For the text-containing cell, return its midpoint in [x, y] coordinate format. 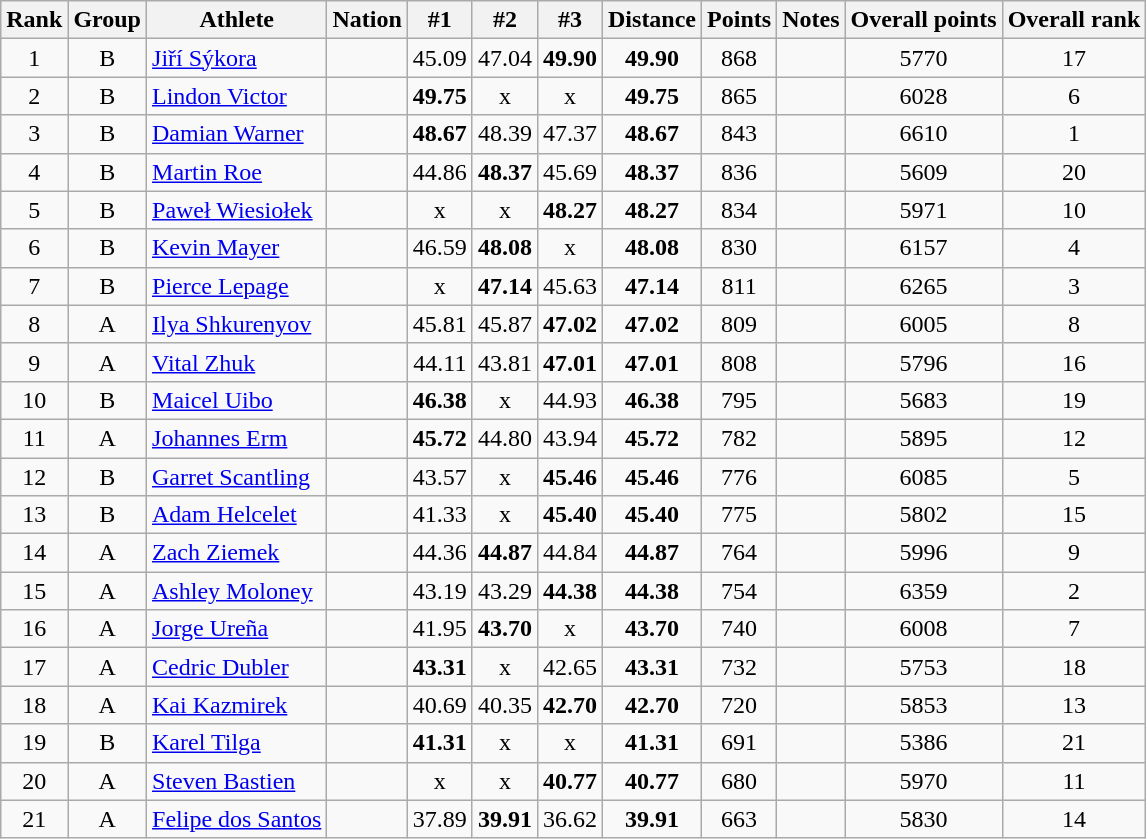
45.63 [570, 286]
Pierce Lepage [237, 286]
775 [740, 515]
Damian Warner [237, 134]
6359 [924, 591]
44.80 [504, 438]
5753 [924, 667]
43.29 [504, 591]
41.33 [440, 515]
843 [740, 134]
37.89 [440, 819]
40.69 [440, 705]
36.62 [570, 819]
5830 [924, 819]
44.93 [570, 400]
45.09 [440, 58]
5770 [924, 58]
776 [740, 477]
47.04 [504, 58]
764 [740, 553]
Johannes Erm [237, 438]
#2 [504, 20]
42.65 [570, 667]
5853 [924, 705]
740 [740, 629]
808 [740, 362]
44.86 [440, 172]
Ashley Moloney [237, 591]
43.94 [570, 438]
680 [740, 781]
691 [740, 743]
Maicel Uibo [237, 400]
#1 [440, 20]
834 [740, 210]
6610 [924, 134]
45.69 [570, 172]
754 [740, 591]
6028 [924, 96]
47.37 [570, 134]
Lindon Victor [237, 96]
5996 [924, 553]
5796 [924, 362]
Adam Helcelet [237, 515]
Overall rank [1074, 20]
46.59 [440, 248]
43.57 [440, 477]
865 [740, 96]
809 [740, 324]
Karel Tilga [237, 743]
868 [740, 58]
6005 [924, 324]
Points [740, 20]
Kevin Mayer [237, 248]
6157 [924, 248]
5609 [924, 172]
Athlete [237, 20]
Felipe dos Santos [237, 819]
Rank [34, 20]
43.81 [504, 362]
732 [740, 667]
44.36 [440, 553]
Zach Ziemek [237, 553]
Ilya Shkurenyov [237, 324]
Martin Roe [237, 172]
Distance [652, 20]
Kai Kazmirek [237, 705]
Notes [811, 20]
Garret Scantling [237, 477]
Cedric Dubler [237, 667]
48.39 [504, 134]
6265 [924, 286]
720 [740, 705]
45.87 [504, 324]
795 [740, 400]
Nation [367, 20]
5386 [924, 743]
782 [740, 438]
5970 [924, 781]
Steven Bastien [237, 781]
5802 [924, 515]
5971 [924, 210]
40.35 [504, 705]
Vital Zhuk [237, 362]
Jorge Ureña [237, 629]
663 [740, 819]
43.19 [440, 591]
5683 [924, 400]
5895 [924, 438]
41.95 [440, 629]
836 [740, 172]
45.81 [440, 324]
44.11 [440, 362]
830 [740, 248]
Paweł Wiesiołek [237, 210]
6085 [924, 477]
Jiří Sýkora [237, 58]
#3 [570, 20]
Overall points [924, 20]
Group [108, 20]
811 [740, 286]
44.84 [570, 553]
6008 [924, 629]
